Locate the cell with the specified text and output its [x, y] center coordinate. 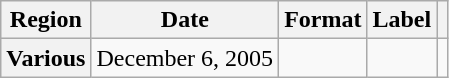
December 6, 2005 [185, 58]
Format [323, 20]
Region [46, 20]
Label [402, 20]
Date [185, 20]
Various [46, 58]
